Determine the [x, y] coordinate at the center of the cell enclosing the given text.  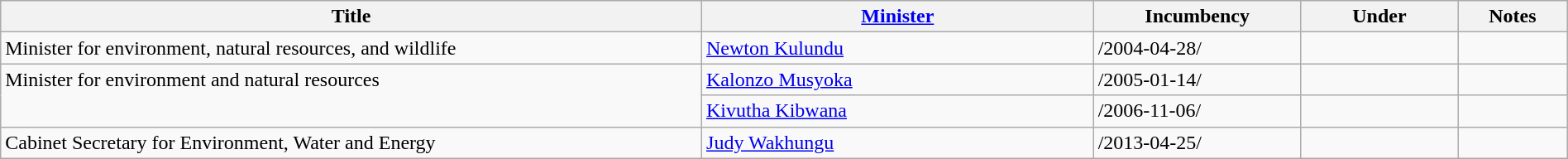
Notes [1513, 17]
Under [1379, 17]
Minister for environment and natural resources [351, 95]
/2006-11-06/ [1198, 111]
Judy Wakhungu [898, 142]
Cabinet Secretary for Environment, Water and Energy [351, 142]
Minister for environment, natural resources, and wildlife [351, 48]
Newton Kulundu [898, 48]
Kivutha Kibwana [898, 111]
/2005-01-14/ [1198, 79]
/2013-04-25/ [1198, 142]
/2004-04-28/ [1198, 48]
Incumbency [1198, 17]
Title [351, 17]
Minister [898, 17]
Kalonzo Musyoka [898, 79]
